For the text-containing cell, return its midpoint in [X, Y] coordinate format. 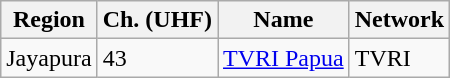
Name [284, 20]
TVRI Papua [284, 58]
Region [49, 20]
43 [157, 58]
TVRI [399, 58]
Jayapura [49, 58]
Ch. (UHF) [157, 20]
Network [399, 20]
